Return the (x, y) coordinate for the center point of the cell that contains the specified text.  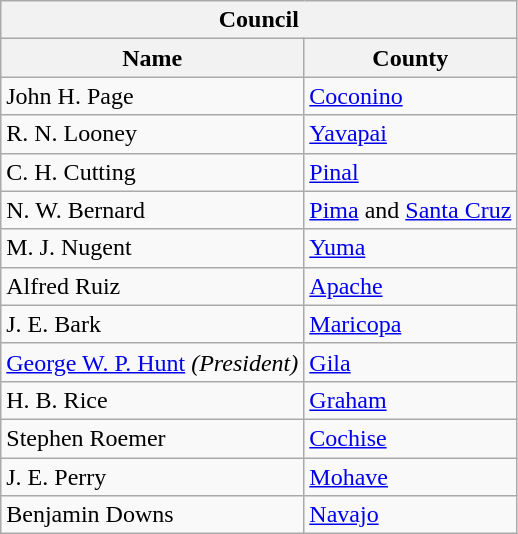
Coconino (410, 96)
Cochise (410, 438)
H. B. Rice (152, 400)
J. E. Bark (152, 324)
Apache (410, 286)
County (410, 58)
Pima and Santa Cruz (410, 210)
Council (259, 20)
Yavapai (410, 134)
R. N. Looney (152, 134)
C. H. Cutting (152, 172)
Pinal (410, 172)
Navajo (410, 515)
Benjamin Downs (152, 515)
J. E. Perry (152, 477)
Graham (410, 400)
John H. Page (152, 96)
Alfred Ruiz (152, 286)
Yuma (410, 248)
M. J. Nugent (152, 248)
N. W. Bernard (152, 210)
Maricopa (410, 324)
Stephen Roemer (152, 438)
Mohave (410, 477)
Gila (410, 362)
George W. P. Hunt (President) (152, 362)
Name (152, 58)
